Search for the cell housing the specified text and yield its (X, Y) center coordinate. 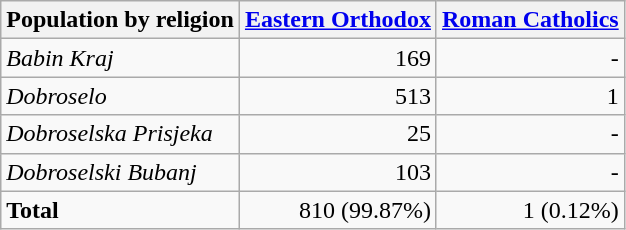
103 (338, 172)
Dobroselski Bubanj (120, 172)
1 (530, 96)
169 (338, 58)
Roman Catholics (530, 20)
Total (120, 210)
25 (338, 134)
Eastern Orthodox (338, 20)
Dobroselo (120, 96)
810 (99.87%) (338, 210)
Babin Kraj (120, 58)
513 (338, 96)
Population by religion (120, 20)
Dobroselska Prisjeka (120, 134)
1 (0.12%) (530, 210)
